Capture the cell that displays the provided text and extract its (x, y) central coordinate. 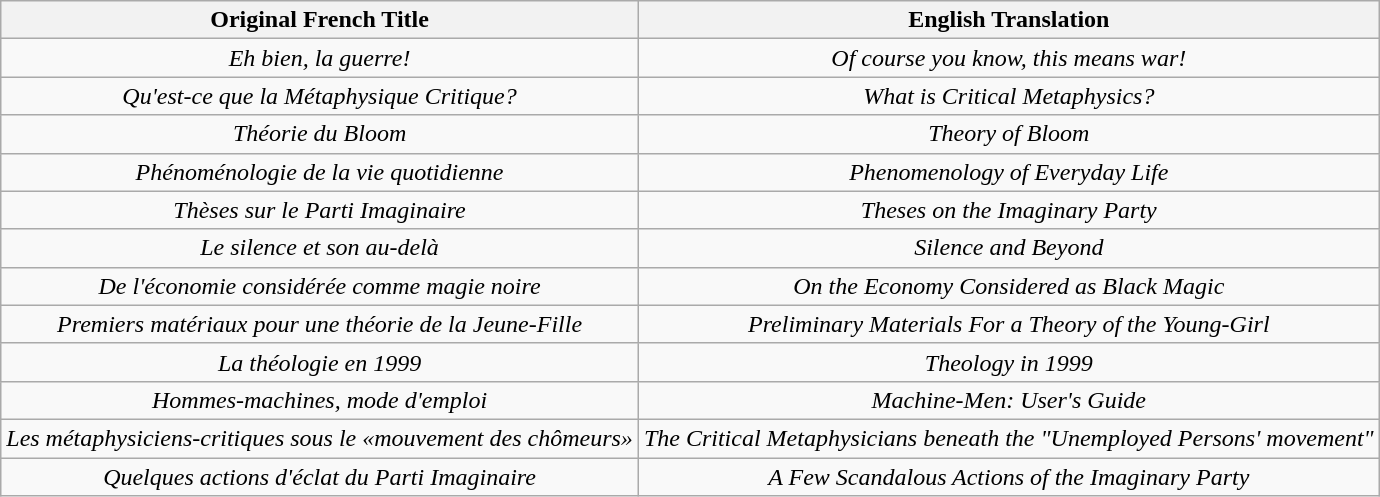
Silence and Beyond (1008, 248)
Machine-Men: User's Guide (1008, 400)
Theology in 1999 (1008, 362)
De l'économie considérée comme magie noire (320, 286)
Hommes-machines, mode d'emploi (320, 400)
La théologie en 1999 (320, 362)
A Few Scandalous Actions of the Imaginary Party (1008, 477)
Theses on the Imaginary Party (1008, 210)
Premiers matériaux pour une théorie de la Jeune-Fille (320, 324)
English Translation (1008, 20)
Les métaphysiciens-critiques sous le «mouvement des chômeurs» (320, 438)
Theory of Bloom (1008, 134)
Théorie du Bloom (320, 134)
Phénoménologie de la vie quotidienne (320, 172)
Preliminary Materials For a Theory of the Young-Girl (1008, 324)
Original French Title (320, 20)
What is Critical Metaphysics? (1008, 96)
Phenomenology of Everyday Life (1008, 172)
On the Economy Considered as Black Magic (1008, 286)
Thèses sur le Parti Imaginaire (320, 210)
Qu'est-ce que la Métaphysique Critique? (320, 96)
Of course you know, this means war! (1008, 58)
Le silence et son au-delà (320, 248)
Quelques actions d'éclat du Parti Imaginaire (320, 477)
Eh bien, la guerre! (320, 58)
The Critical Metaphysicians beneath the "Unemployed Persons' movement" (1008, 438)
